Capture the cell that displays the provided text and extract its (X, Y) central coordinate. 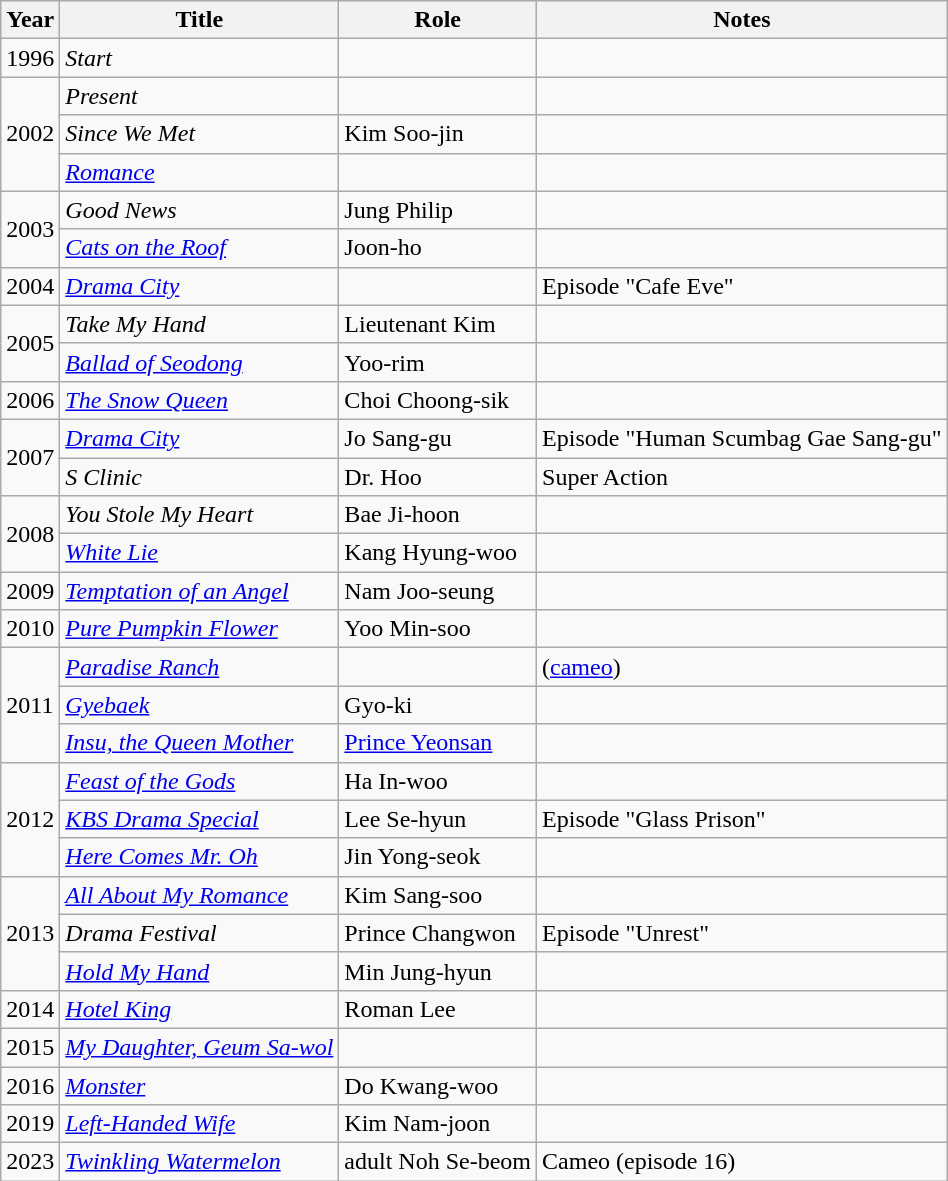
Romance (200, 172)
adult Noh Se-beom (438, 1162)
Jo Sang-gu (438, 438)
Prince Yeonsan (438, 743)
2005 (30, 343)
KBS Drama Special (200, 819)
The Snow Queen (200, 400)
Super Action (742, 477)
2013 (30, 933)
Gyebaek (200, 705)
Prince Changwon (438, 933)
2006 (30, 400)
Kim Sang-soo (438, 895)
Monster (200, 1085)
Twinkling Watermelon (200, 1162)
Kim Soo-jin (438, 134)
Title (200, 20)
Ha In-woo (438, 781)
Present (200, 96)
Do Kwang-woo (438, 1085)
2015 (30, 1047)
Gyo-ki (438, 705)
Insu, the Queen Mother (200, 743)
Kang Hyung-woo (438, 553)
Nam Joo-seung (438, 591)
Cats on the Roof (200, 248)
2011 (30, 705)
2016 (30, 1085)
Here Comes Mr. Oh (200, 857)
Choi Choong-sik (438, 400)
Jung Philip (438, 210)
Lieutenant Kim (438, 324)
2010 (30, 629)
Episode "Unrest" (742, 933)
All About My Romance (200, 895)
You Stole My Heart (200, 515)
Lee Se-hyun (438, 819)
Min Jung-hyun (438, 971)
1996 (30, 58)
2009 (30, 591)
2007 (30, 457)
Good News (200, 210)
Roman Lee (438, 1009)
Yoo-rim (438, 362)
Episode "Glass Prison" (742, 819)
2012 (30, 819)
2019 (30, 1124)
Jin Yong-seok (438, 857)
Drama Festival (200, 933)
My Daughter, Geum Sa-wol (200, 1047)
Left-Handed Wife (200, 1124)
Dr. Hoo (438, 477)
2003 (30, 229)
Take My Hand (200, 324)
2023 (30, 1162)
Feast of the Gods (200, 781)
Start (200, 58)
2008 (30, 534)
Hold My Hand (200, 971)
S Clinic (200, 477)
2014 (30, 1009)
2004 (30, 286)
Temptation of an Angel (200, 591)
Role (438, 20)
Cameo (episode 16) (742, 1162)
2002 (30, 134)
Paradise Ranch (200, 667)
Year (30, 20)
Notes (742, 20)
Episode "Cafe Eve" (742, 286)
(cameo) (742, 667)
Yoo Min-soo (438, 629)
Ballad of Seodong (200, 362)
Since We Met (200, 134)
Bae Ji-hoon (438, 515)
Hotel King (200, 1009)
Episode "Human Scumbag Gae Sang-gu" (742, 438)
Pure Pumpkin Flower (200, 629)
Kim Nam-joon (438, 1124)
White Lie (200, 553)
Joon-ho (438, 248)
